Detect which cell encompasses the target text, then output its [X, Y] center coordinate. 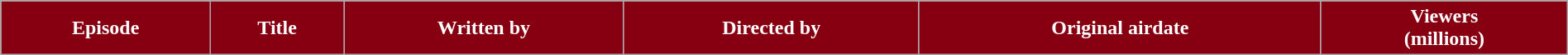
Viewers(millions) [1444, 28]
Directed by [771, 28]
Episode [106, 28]
Original airdate [1120, 28]
Title [278, 28]
Written by [485, 28]
